Output the [X, Y] coordinate of the center of the cell containing the given text.  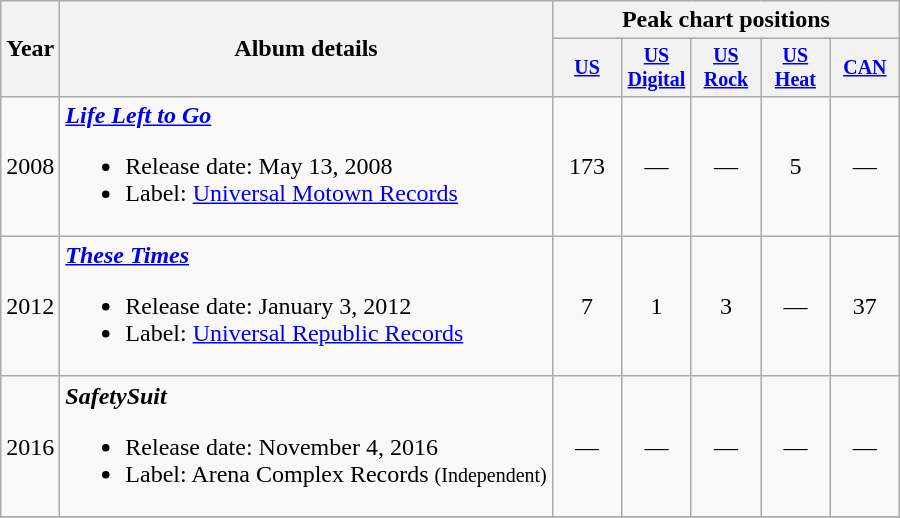
SafetySuitRelease date: November 4, 2016Label: Arena Complex Records (Independent) [306, 446]
Peak chart positions [726, 20]
2012 [30, 306]
2008 [30, 166]
Album details [306, 49]
2016 [30, 446]
37 [864, 306]
5 [796, 166]
3 [726, 306]
USRock [726, 68]
7 [586, 306]
Life Left to GoRelease date: May 13, 2008Label: Universal Motown Records [306, 166]
Year [30, 49]
USDigital [656, 68]
1 [656, 306]
173 [586, 166]
CAN [864, 68]
US [586, 68]
USHeat [796, 68]
These TimesRelease date: January 3, 2012Label: Universal Republic Records [306, 306]
